Return the (X, Y) coordinate for the center point of the cell that contains the specified text.  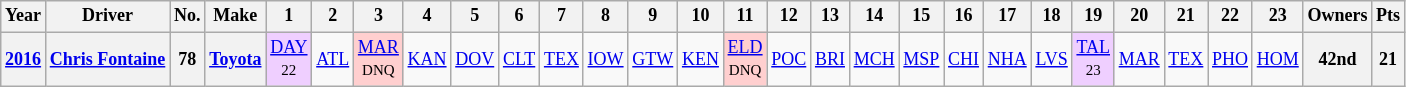
2 (333, 16)
10 (701, 16)
Pts (1388, 16)
Driver (107, 16)
16 (964, 16)
TAL23 (1093, 59)
Make (236, 16)
19 (1093, 16)
CHI (964, 59)
DOV (475, 59)
20 (1139, 16)
Chris Fontaine (107, 59)
3 (379, 16)
KEN (701, 59)
8 (606, 16)
IOW (606, 59)
1 (289, 16)
ATL (333, 59)
14 (874, 16)
15 (922, 16)
11 (745, 16)
13 (830, 16)
78 (188, 59)
MCH (874, 59)
Owners (1338, 16)
9 (653, 16)
Toyota (236, 59)
DAY22 (289, 59)
7 (562, 16)
12 (789, 16)
POC (789, 59)
MSP (922, 59)
6 (520, 16)
MAR (1139, 59)
42nd (1338, 59)
MARDNQ (379, 59)
GTW (653, 59)
KAN (427, 59)
5 (475, 16)
22 (1230, 16)
No. (188, 16)
ELDDNQ (745, 59)
23 (1278, 16)
18 (1052, 16)
HOM (1278, 59)
4 (427, 16)
17 (1007, 16)
NHA (1007, 59)
PHO (1230, 59)
2016 (24, 59)
LVS (1052, 59)
CLT (520, 59)
Year (24, 16)
BRI (830, 59)
